Pinpoint the cell where the given text exists, returning its [X, Y] midpoint coordinate. 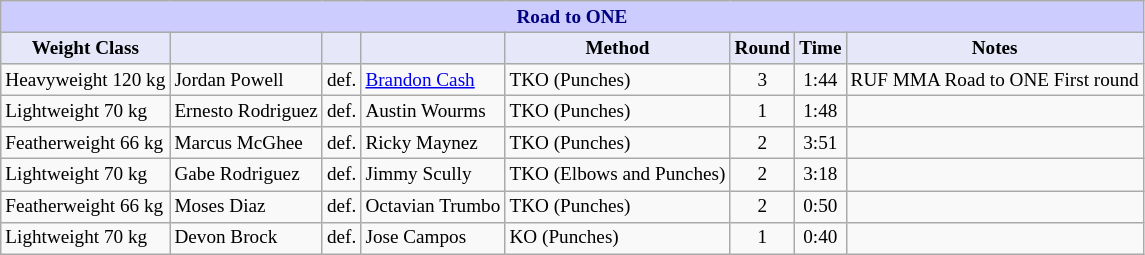
KO (Punches) [618, 238]
Jimmy Scully [433, 175]
Austin Wourms [433, 111]
Time [820, 48]
3 [762, 80]
Round [762, 48]
3:51 [820, 143]
TKO (Elbows and Punches) [618, 175]
Method [618, 48]
Octavian Trumbo [433, 206]
Ricky Maynez [433, 143]
1:48 [820, 111]
Gabe Rodriguez [246, 175]
Marcus McGhee [246, 143]
Devon Brock [246, 238]
RUF MMA Road to ONE First round [994, 80]
Brandon Cash [433, 80]
Weight Class [86, 48]
Road to ONE [572, 17]
Moses Diaz [246, 206]
Jordan Powell [246, 80]
Jose Campos [433, 238]
1:44 [820, 80]
3:18 [820, 175]
Ernesto Rodriguez [246, 111]
Notes [994, 48]
0:50 [820, 206]
0:40 [820, 238]
Heavyweight 120 kg [86, 80]
